Search for the cell housing the specified text and yield its (x, y) center coordinate. 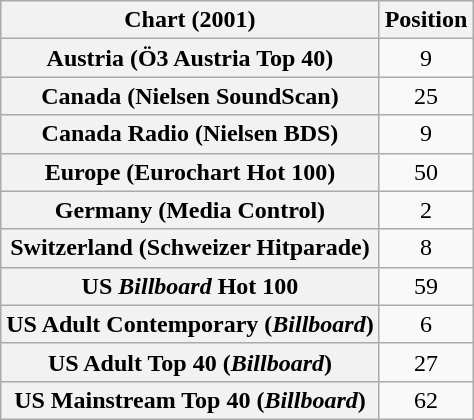
50 (426, 172)
Canada Radio (Nielsen BDS) (190, 134)
59 (426, 286)
Germany (Media Control) (190, 210)
Position (426, 20)
27 (426, 362)
6 (426, 324)
US Mainstream Top 40 (Billboard) (190, 400)
US Adult Top 40 (Billboard) (190, 362)
Switzerland (Schweizer Hitparade) (190, 248)
8 (426, 248)
US Adult Contemporary (Billboard) (190, 324)
25 (426, 96)
Canada (Nielsen SoundScan) (190, 96)
Austria (Ö3 Austria Top 40) (190, 58)
62 (426, 400)
Chart (2001) (190, 20)
Europe (Eurochart Hot 100) (190, 172)
2 (426, 210)
US Billboard Hot 100 (190, 286)
